Output the (X, Y) coordinate of the center of the cell containing the given text.  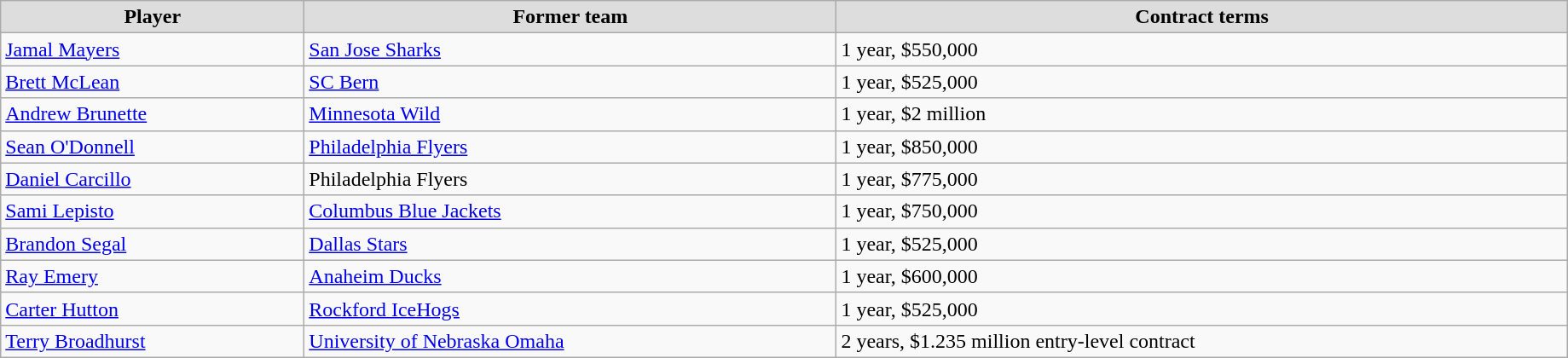
University of Nebraska Omaha (570, 341)
Jamal Mayers (153, 49)
1 year, $750,000 (1202, 211)
Terry Broadhurst (153, 341)
Rockford IceHogs (570, 309)
Sean O'Donnell (153, 147)
1 year, $550,000 (1202, 49)
Dallas Stars (570, 244)
Daniel Carcillo (153, 179)
Andrew Brunette (153, 114)
1 year, $775,000 (1202, 179)
1 year, $2 million (1202, 114)
Brett McLean (153, 82)
Columbus Blue Jackets (570, 211)
Ray Emery (153, 276)
SC Bern (570, 82)
Player (153, 17)
2 years, $1.235 million entry-level contract (1202, 341)
Carter Hutton (153, 309)
1 year, $850,000 (1202, 147)
Contract terms (1202, 17)
San Jose Sharks (570, 49)
Minnesota Wild (570, 114)
1 year, $600,000 (1202, 276)
Sami Lepisto (153, 211)
Brandon Segal (153, 244)
Anaheim Ducks (570, 276)
Former team (570, 17)
